Identify which cell holds the provided text, then report its [X, Y] central coordinate. 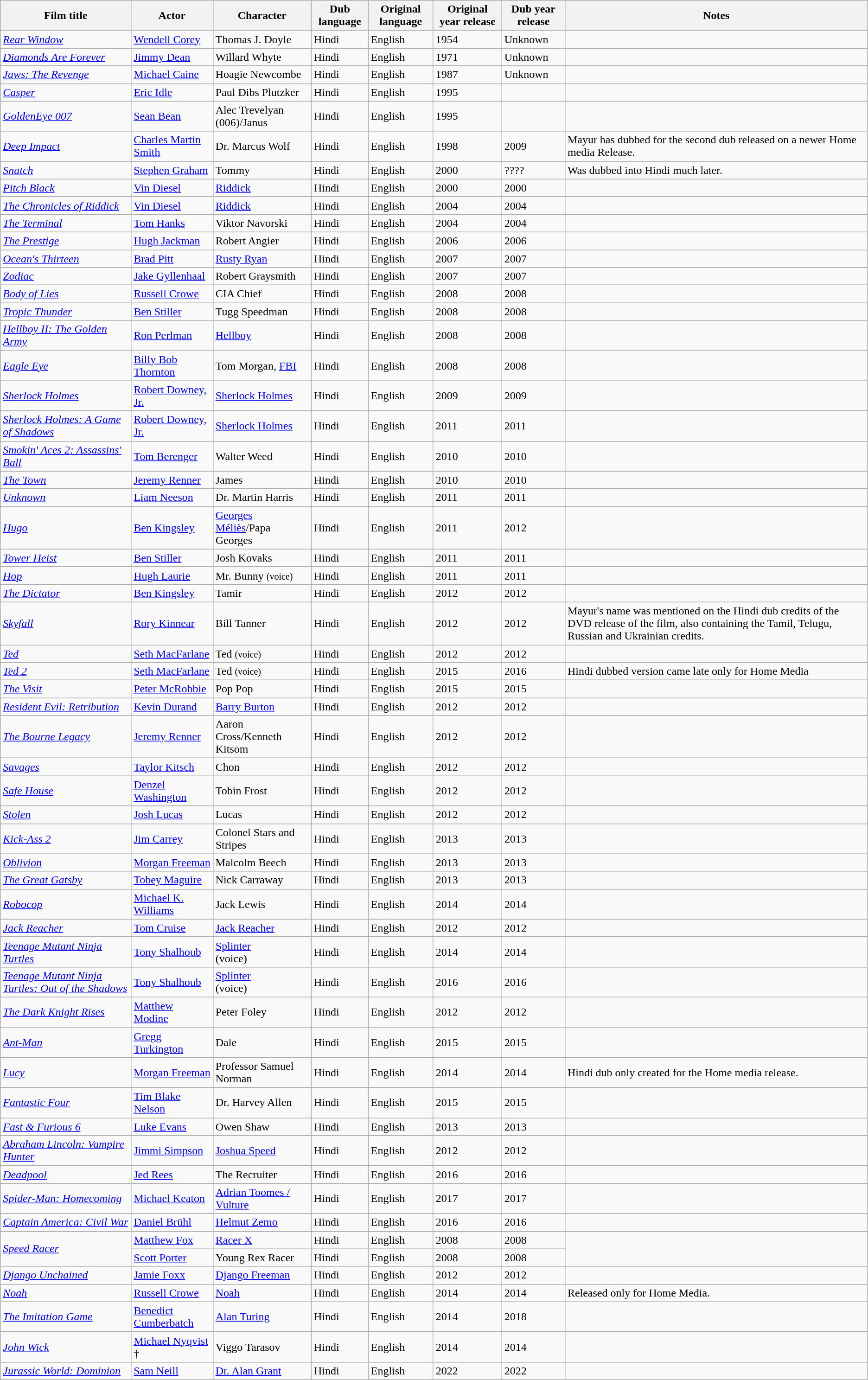
Michael Caine [172, 75]
Oblivion [66, 862]
Hellboy [262, 336]
Alan Turing [262, 1317]
Jim Carrey [172, 838]
Hindi dub only created for the Home media release. [716, 1073]
Gregg Turkington [172, 1042]
Barry Burton [262, 707]
Josh Kovaks [262, 558]
Stephen Graham [172, 170]
Scott Porter [172, 1258]
Aaron Cross/Kenneth Kitsom [262, 737]
Professor Samuel Norman [262, 1073]
Original year release [467, 16]
Hugo [66, 528]
Deep Impact [66, 147]
Peter Foley [262, 1012]
Django Freeman [262, 1275]
James [262, 480]
The Great Gatsby [66, 880]
Charles Martin Smith [172, 147]
Notes [716, 16]
Dr. Martin Harris [262, 498]
Wendell Corey [172, 39]
The Bourne Legacy [66, 737]
Safe House [66, 791]
Released only for Home Media. [716, 1293]
Helmut Zemo [262, 1222]
CIA Chief [262, 294]
Tom Berenger [172, 456]
Speed Racer [66, 1249]
Georges Méliès/Papa Georges [262, 528]
Denzel Washington [172, 791]
Josh Lucas [172, 815]
Racer X [262, 1240]
Fantastic Four [66, 1103]
Character [262, 16]
Tom Hanks [172, 223]
Tim Blake Nelson [172, 1103]
Rory Kinnear [172, 623]
Joshua Speed [262, 1151]
Zodiac [66, 276]
Ocean's Thirteen [66, 258]
Tamir [262, 593]
Jack Lewis [262, 904]
2018 [533, 1317]
Pop Pop [262, 689]
The Dark Knight Rises [66, 1012]
Resident Evil: Retribution [66, 707]
Adrian Toomes / Vulture [262, 1198]
Matthew Fox [172, 1240]
Liam Neeson [172, 498]
Abraham Lincoln: Vampire Hunter [66, 1151]
Fast & Furious 6 [66, 1127]
Viktor Navorski [262, 223]
Hoagie Newcombe [262, 75]
Robocop [66, 904]
Pitch Black [66, 188]
Matthew Modine [172, 1012]
Michael K. Williams [172, 904]
Skyfall [66, 623]
Hugh Laurie [172, 575]
Owen Shaw [262, 1127]
Sherlock Holmes: A Game of Shadows [66, 426]
Dr. Marcus Wolf [262, 147]
Robert Graysmith [262, 276]
Luke Evans [172, 1127]
Benedict Cumberbatch [172, 1317]
Mayur has dubbed for the second dub released on a newer Home media Release. [716, 147]
The Imitation Game [66, 1317]
Jamie Foxx [172, 1275]
Dub year release [533, 16]
Was dubbed into Hindi much later. [716, 170]
The Dictator [66, 593]
The Recruiter [262, 1175]
Michael Keaton [172, 1198]
Tommy [262, 170]
Kevin Durand [172, 707]
Rusty Ryan [262, 258]
Dale [262, 1042]
The Terminal [66, 223]
Jaws: The Revenge [66, 75]
1987 [467, 75]
Mayur's name was mentioned on the Hindi dub credits of the DVD release of the film, also containing the Tamil, Telugu, Russian and Ukrainian credits. [716, 623]
The Prestige [66, 241]
Robert Angier [262, 241]
Michael Nyqvist † [172, 1347]
Jimmy Dean [172, 57]
Eagle Eye [66, 365]
Hugh Jackman [172, 241]
Tower Heist [66, 558]
Paul Dibs Plutzker [262, 92]
Bill Tanner [262, 623]
Hindi dubbed version came late only for Home Media [716, 671]
Brad Pitt [172, 258]
1971 [467, 57]
Walter Weed [262, 456]
Jake Gyllenhaal [172, 276]
Alec Trevelyan (006)/Janus [262, 116]
Tobin Frost [262, 791]
Tugg Speedman [262, 312]
Chon [262, 767]
Viggo Tarasov [262, 1347]
Billy Bob Thornton [172, 365]
Tobey Maguire [172, 880]
Daniel Brühl [172, 1222]
Dub language [339, 16]
Stolen [66, 815]
Lucas [262, 815]
Teenage Mutant Ninja Turtles [66, 952]
Casper [66, 92]
GoldenEye 007 [66, 116]
Rear Window [66, 39]
Hellboy II: The Golden Army [66, 336]
Smokin' Aces 2: Assassins' Ball [66, 456]
???? [533, 170]
The Visit [66, 689]
Spider-Man: Homecoming [66, 1198]
Peter McRobbie [172, 689]
Django Unchained [66, 1275]
Jurassic World: Dominion [66, 1371]
Deadpool [66, 1175]
Jed Rees [172, 1175]
Original language [401, 16]
Hop [66, 575]
Captain America: Civil War [66, 1222]
Body of Lies [66, 294]
Willard Whyte [262, 57]
Savages [66, 767]
Lucy [66, 1073]
Ted [66, 653]
Ted 2 [66, 671]
Dr. Alan Grant [262, 1371]
Tom Morgan, FBI [262, 365]
John Wick [66, 1347]
Teenage Mutant Ninja Turtles: Out of the Shadows [66, 982]
The Chronicles of Riddick [66, 205]
1954 [467, 39]
Malcolm Beech [262, 862]
Tom Cruise [172, 928]
1998 [467, 147]
Mr. Bunny (voice) [262, 575]
Actor [172, 16]
Sean Bean [172, 116]
Film title [66, 16]
Nick Carraway [262, 880]
Snatch [66, 170]
Ant-Man [66, 1042]
Dr. Harvey Allen [262, 1103]
Taylor Kitsch [172, 767]
Jimmi Simpson [172, 1151]
Tropic Thunder [66, 312]
Ron Perlman [172, 336]
Colonel Stars and Stripes [262, 838]
Thomas J. Doyle [262, 39]
Sam Neill [172, 1371]
Eric Idle [172, 92]
Diamonds Are Forever [66, 57]
The Town [66, 480]
Young Rex Racer [262, 1258]
Kick-Ass 2 [66, 838]
